Output the [x, y] coordinate of the center of the cell containing the given text.  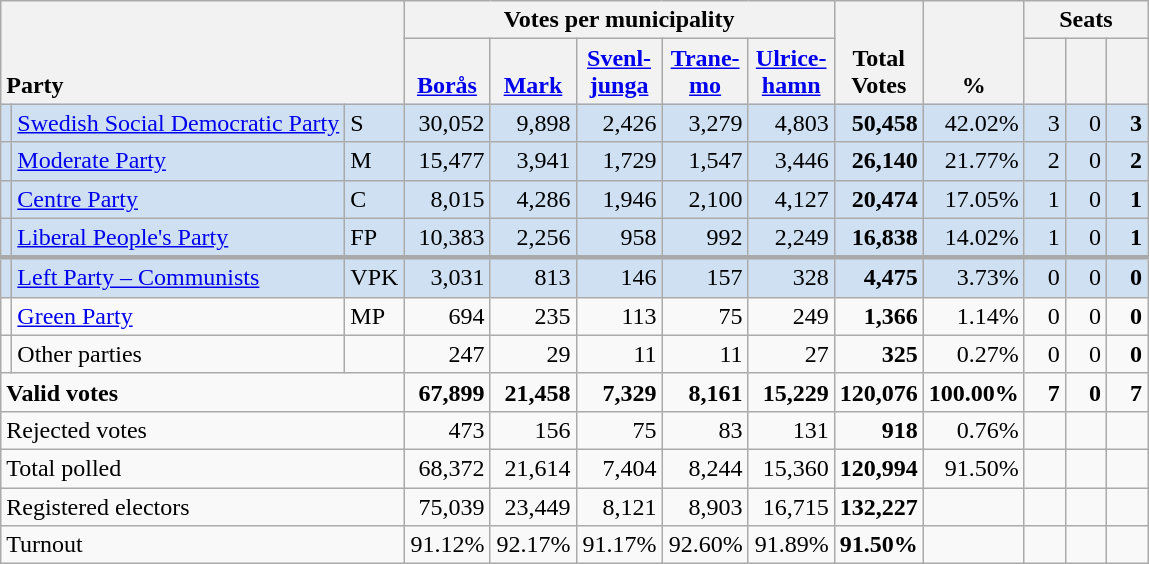
Total polled [202, 468]
83 [705, 430]
8,121 [619, 507]
16,838 [878, 238]
Total Votes [878, 52]
92.17% [533, 545]
27 [791, 354]
157 [705, 278]
23,449 [533, 507]
Registered electors [202, 507]
42.02% [974, 123]
918 [878, 430]
3,941 [533, 161]
14.02% [974, 238]
0.27% [974, 354]
Other parties [178, 354]
Valid votes [202, 392]
FP [374, 238]
17.05% [974, 199]
2,426 [619, 123]
131 [791, 430]
235 [533, 316]
7,404 [619, 468]
4,286 [533, 199]
4,475 [878, 278]
4,803 [791, 123]
7,329 [619, 392]
3,031 [447, 278]
473 [447, 430]
120,994 [878, 468]
68,372 [447, 468]
813 [533, 278]
1,729 [619, 161]
Mark [533, 72]
3,446 [791, 161]
67,899 [447, 392]
M [374, 161]
15,229 [791, 392]
Moderate Party [178, 161]
Seats [1086, 20]
15,360 [791, 468]
91.12% [447, 545]
146 [619, 278]
Rejected votes [202, 430]
0.76% [974, 430]
1,547 [705, 161]
Green Party [178, 316]
4,127 [791, 199]
1,946 [619, 199]
MP [374, 316]
249 [791, 316]
16,715 [791, 507]
S [374, 123]
20,474 [878, 199]
91.17% [619, 545]
Ulrice- hamn [791, 72]
21,458 [533, 392]
15,477 [447, 161]
21,614 [533, 468]
1.14% [974, 316]
8,244 [705, 468]
% [974, 52]
2,100 [705, 199]
328 [791, 278]
Votes per municipality [619, 20]
10,383 [447, 238]
Swedish Social Democratic Party [178, 123]
992 [705, 238]
100.00% [974, 392]
Centre Party [178, 199]
247 [447, 354]
1,366 [878, 316]
2,256 [533, 238]
Svenl- junga [619, 72]
120,076 [878, 392]
Party [202, 52]
26,140 [878, 161]
Left Party – Communists [178, 278]
8,161 [705, 392]
325 [878, 354]
92.60% [705, 545]
VPK [374, 278]
30,052 [447, 123]
694 [447, 316]
8,015 [447, 199]
958 [619, 238]
50,458 [878, 123]
3,279 [705, 123]
91.89% [791, 545]
Trane- mo [705, 72]
3.73% [974, 278]
75,039 [447, 507]
C [374, 199]
132,227 [878, 507]
Borås [447, 72]
2,249 [791, 238]
Liberal People's Party [178, 238]
9,898 [533, 123]
21.77% [974, 161]
29 [533, 354]
8,903 [705, 507]
156 [533, 430]
Turnout [202, 545]
113 [619, 316]
